Scan for the cell matching the given text and deliver its [X, Y] coordinate at center. 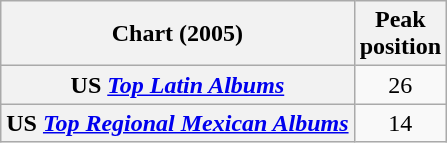
Peakposition [400, 34]
Chart (2005) [178, 34]
26 [400, 85]
US Top Latin Albums [178, 85]
US Top Regional Mexican Albums [178, 123]
14 [400, 123]
